Capture the cell that displays the provided text and extract its (x, y) central coordinate. 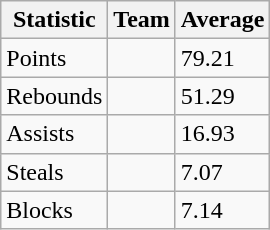
7.07 (222, 172)
Statistic (54, 20)
16.93 (222, 134)
Team (142, 20)
Average (222, 20)
79.21 (222, 58)
7.14 (222, 210)
Steals (54, 172)
Blocks (54, 210)
51.29 (222, 96)
Assists (54, 134)
Points (54, 58)
Rebounds (54, 96)
